Return (x, y) of the center of cell containing provided text 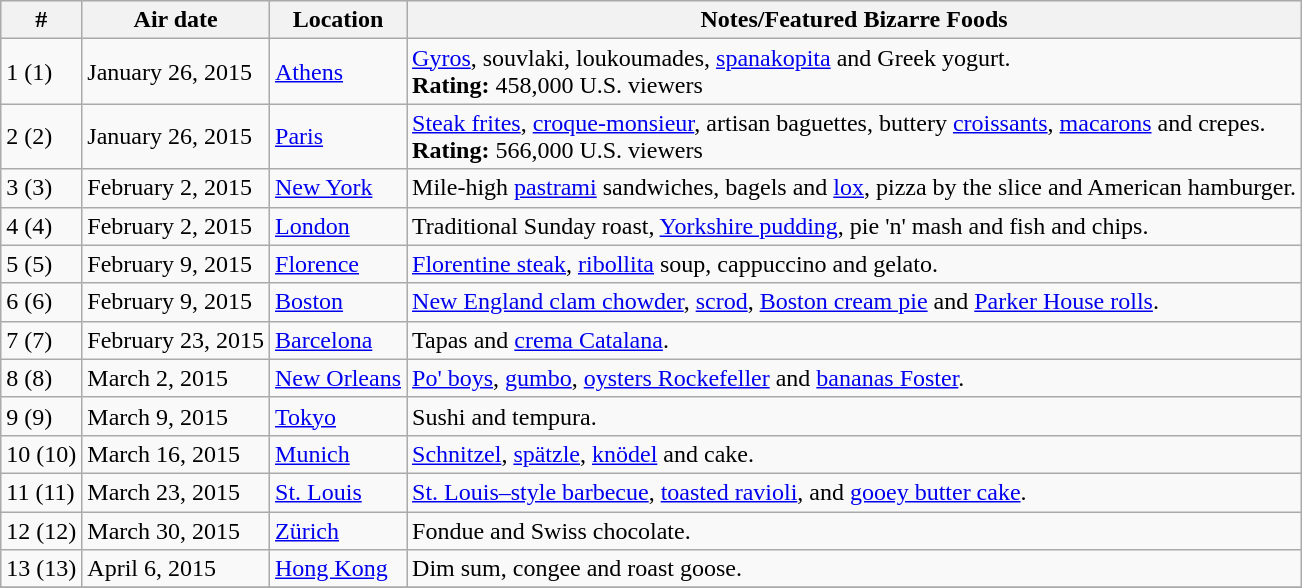
March 23, 2015 (176, 492)
Florentine steak, ribollita soup, cappuccino and gelato. (854, 264)
9 (9) (42, 416)
March 9, 2015 (176, 416)
Steak frites, croque-monsieur, artisan baguettes, buttery croissants, macarons and crepes.Rating: 566,000 U.S. viewers (854, 136)
# (42, 20)
12 (12) (42, 531)
3 (3) (42, 188)
Air date (176, 20)
Tapas and crema Catalana. (854, 340)
Mile-high pastrami sandwiches, bagels and lox, pizza by the slice and American hamburger. (854, 188)
April 6, 2015 (176, 569)
Tokyo (338, 416)
Traditional Sunday roast, Yorkshire pudding, pie 'n' mash and fish and chips. (854, 226)
Florence (338, 264)
Fondue and Swiss chocolate. (854, 531)
Munich (338, 454)
2 (2) (42, 136)
Barcelona (338, 340)
New Orleans (338, 378)
Hong Kong (338, 569)
February 23, 2015 (176, 340)
13 (13) (42, 569)
11 (11) (42, 492)
Boston (338, 302)
Notes/Featured Bizarre Foods (854, 20)
London (338, 226)
10 (10) (42, 454)
St. Louis (338, 492)
Gyros, souvlaki, loukoumades, spanakopita and Greek yogurt.Rating: 458,000 U.S. viewers (854, 72)
March 2, 2015 (176, 378)
March 30, 2015 (176, 531)
Sushi and tempura. (854, 416)
4 (4) (42, 226)
March 16, 2015 (176, 454)
1 (1) (42, 72)
6 (6) (42, 302)
New York (338, 188)
8 (8) (42, 378)
7 (7) (42, 340)
New England clam chowder, scrod, Boston cream pie and Parker House rolls. (854, 302)
Po' boys, gumbo, oysters Rockefeller and bananas Foster. (854, 378)
Location (338, 20)
Paris (338, 136)
St. Louis–style barbecue, toasted ravioli, and gooey butter cake. (854, 492)
Athens (338, 72)
Schnitzel, spätzle, knödel and cake. (854, 454)
5 (5) (42, 264)
Dim sum, congee and roast goose. (854, 569)
Zürich (338, 531)
